Scan for the cell matching the given text and deliver its [X, Y] coordinate at center. 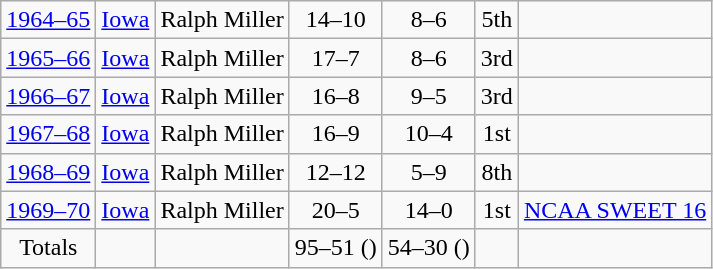
5th [496, 20]
17–7 [336, 58]
16–9 [336, 134]
1967–68 [48, 134]
5–9 [428, 172]
1964–65 [48, 20]
95–51 () [336, 248]
10–4 [428, 134]
Totals [48, 248]
1968–69 [48, 172]
20–5 [336, 210]
54–30 () [428, 248]
1965–66 [48, 58]
NCAA SWEET 16 [614, 210]
9–5 [428, 96]
1966–67 [48, 96]
14–0 [428, 210]
8th [496, 172]
12–12 [336, 172]
1969–70 [48, 210]
14–10 [336, 20]
16–8 [336, 96]
